Find where the given text appears and provide that cell's center as [x, y] coordinate. 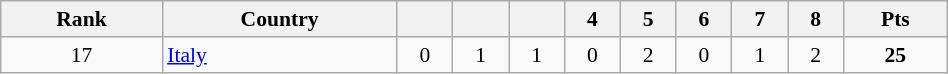
8 [816, 19]
5 [648, 19]
Italy [280, 55]
4 [592, 19]
7 [760, 19]
Country [280, 19]
17 [82, 55]
Rank [82, 19]
Pts [895, 19]
6 [704, 19]
25 [895, 55]
